Capture the cell that displays the provided text and extract its (x, y) central coordinate. 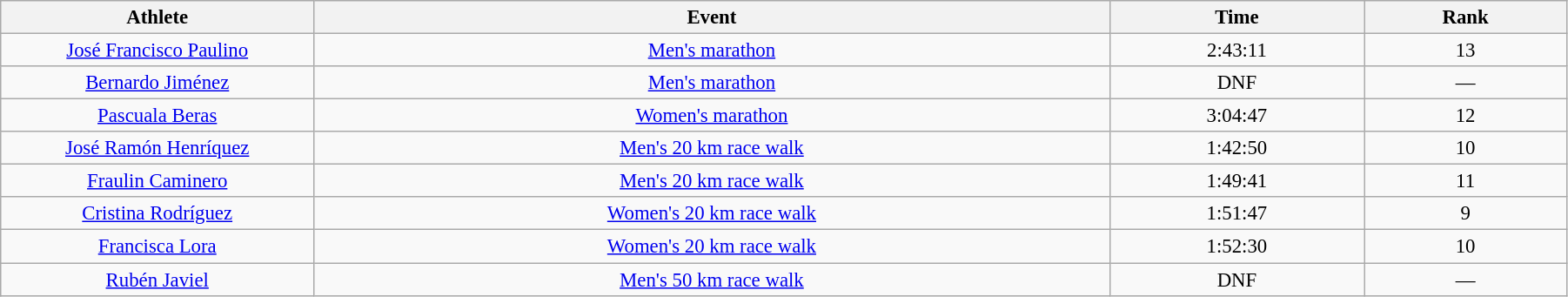
Men's 50 km race walk (712, 280)
1:42:50 (1237, 148)
Francisca Lora (157, 246)
1:49:41 (1237, 181)
12 (1465, 116)
Women's marathon (712, 116)
2:43:11 (1237, 51)
1:52:30 (1237, 246)
Time (1237, 17)
Pascuala Beras (157, 116)
Rank (1465, 17)
9 (1465, 213)
1:51:47 (1237, 213)
Cristina Rodríguez (157, 213)
13 (1465, 51)
Bernardo Jiménez (157, 83)
11 (1465, 181)
3:04:47 (1237, 116)
José Ramón Henríquez (157, 148)
Athlete (157, 17)
Rubén Javiel (157, 280)
Event (712, 17)
Fraulin Caminero (157, 181)
José Francisco Paulino (157, 51)
